From the cell containing the given text, extract its center point as (X, Y) coordinate. 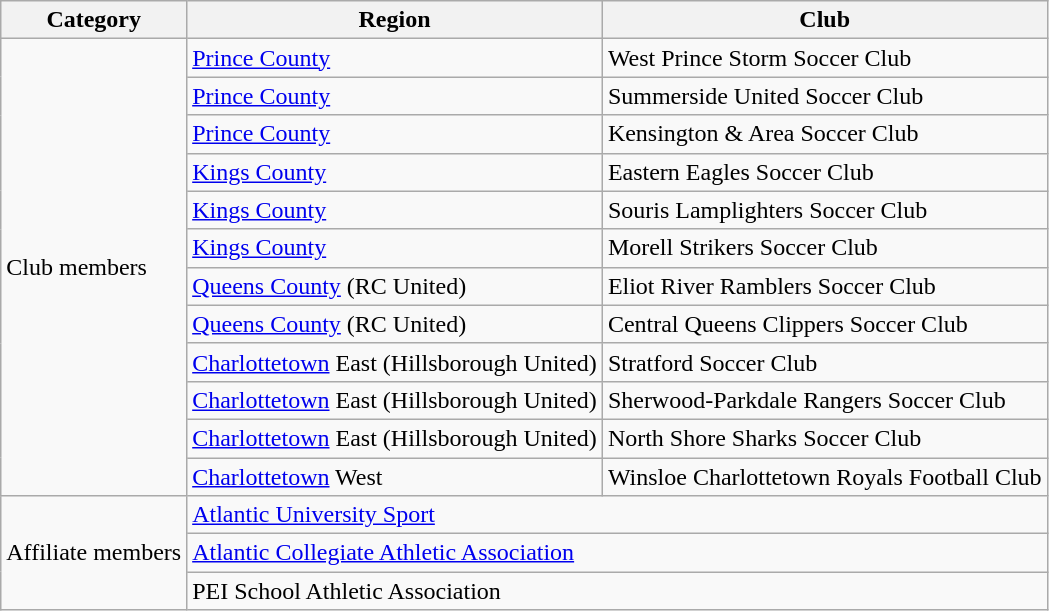
Eliot River Ramblers Soccer Club (824, 286)
PEI School Athletic Association (617, 591)
West Prince Storm Soccer Club (824, 58)
Charlottetown West (395, 477)
Stratford Soccer Club (824, 362)
Atlantic Collegiate Athletic Association (617, 553)
Club members (94, 268)
Winsloe Charlottetown Royals Football Club (824, 477)
Eastern Eagles Soccer Club (824, 172)
Kensington & Area Soccer Club (824, 134)
Central Queens Clippers Soccer Club (824, 324)
Category (94, 20)
Club (824, 20)
Affiliate members (94, 553)
Region (395, 20)
Atlantic University Sport (617, 515)
Morell Strikers Soccer Club (824, 248)
Souris Lamplighters Soccer Club (824, 210)
Sherwood-Parkdale Rangers Soccer Club (824, 400)
North Shore Sharks Soccer Club (824, 438)
Summerside United Soccer Club (824, 96)
